Search for the cell housing the specified text and yield its [X, Y] center coordinate. 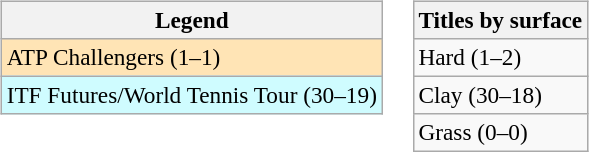
ATP Challengers (1–1) [192, 57]
Legend [192, 20]
Hard (1–2) [500, 57]
ITF Futures/World Tennis Tour (30–19) [192, 95]
Grass (0–0) [500, 133]
Clay (30–18) [500, 95]
Titles by surface [500, 20]
